Extract the [X, Y] coordinate from the center of the cell holding the provided text.  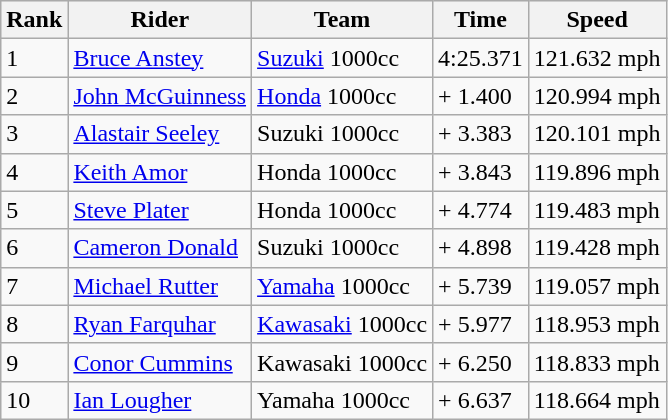
Steve Plater [160, 210]
6 [34, 248]
119.057 mph [597, 286]
+ 4.774 [481, 210]
120.994 mph [597, 96]
Alastair Seeley [160, 134]
Michael Rutter [160, 286]
1 [34, 58]
Conor Cummins [160, 362]
118.953 mph [597, 324]
4 [34, 172]
Keith Amor [160, 172]
7 [34, 286]
Rider [160, 20]
Bruce Anstey [160, 58]
Rank [34, 20]
119.896 mph [597, 172]
2 [34, 96]
10 [34, 400]
+ 6.250 [481, 362]
John McGuinness [160, 96]
118.664 mph [597, 400]
121.632 mph [597, 58]
Time [481, 20]
Ryan Farquhar [160, 324]
8 [34, 324]
119.483 mph [597, 210]
+ 3.383 [481, 134]
Ian Lougher [160, 400]
+ 5.739 [481, 286]
+ 6.637 [481, 400]
+ 1.400 [481, 96]
+ 3.843 [481, 172]
4:25.371 [481, 58]
5 [34, 210]
118.833 mph [597, 362]
9 [34, 362]
Cameron Donald [160, 248]
119.428 mph [597, 248]
Speed [597, 20]
Team [342, 20]
120.101 mph [597, 134]
+ 5.977 [481, 324]
+ 4.898 [481, 248]
3 [34, 134]
